Output the (x, y) coordinate of the center of the cell containing the given text.  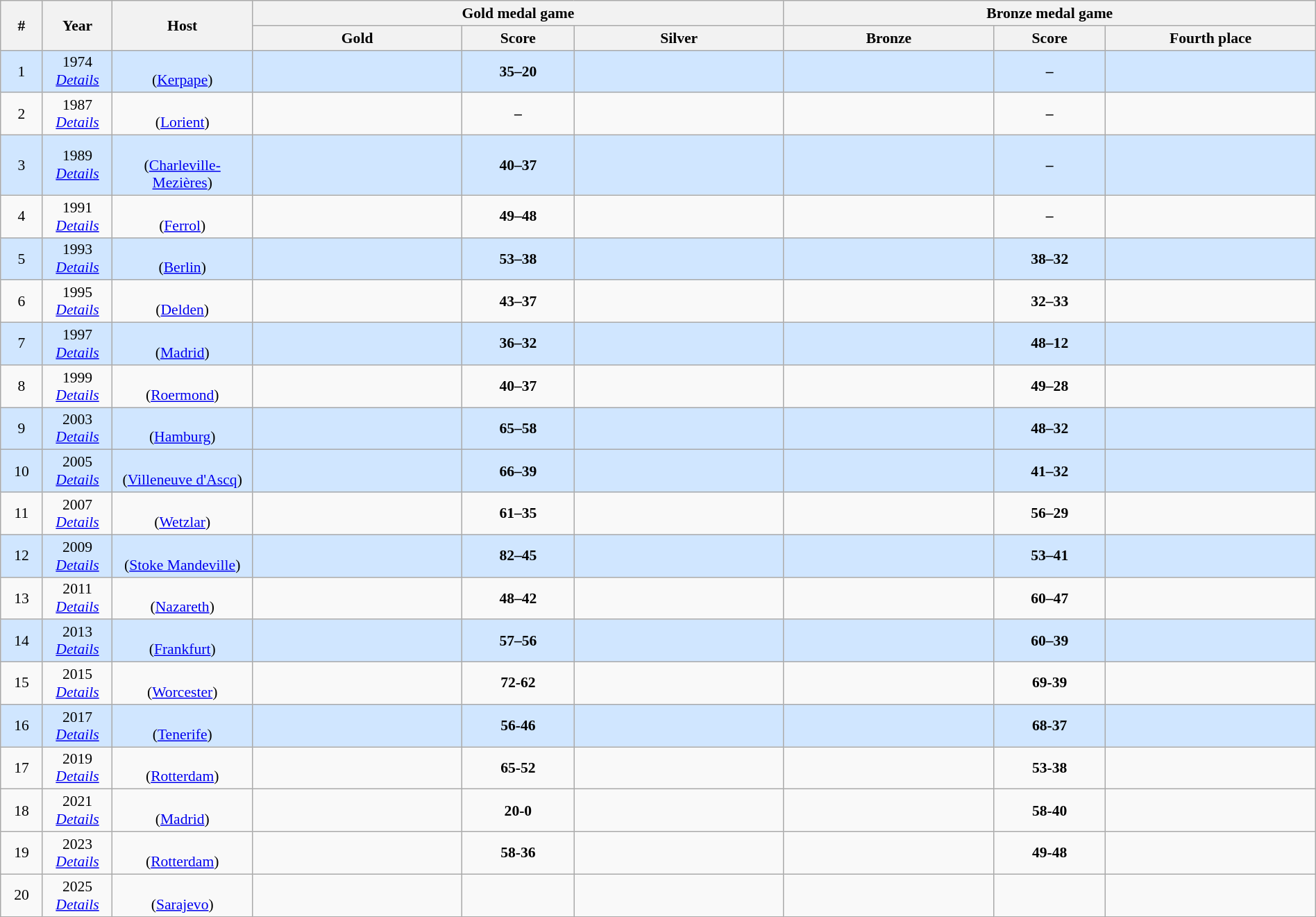
Silver (679, 38)
Bronze (888, 38)
6 (22, 301)
56-46 (518, 726)
16 (22, 726)
49-48 (1049, 852)
Fourth place (1210, 38)
2021 Details (78, 811)
(Kerpape) (183, 71)
49–28 (1049, 386)
58-36 (518, 852)
66–39 (518, 471)
Gold (357, 38)
5 (22, 258)
15 (22, 683)
(Sarajevo) (183, 895)
1995 Details (78, 301)
(Stoke Mandeville) (183, 555)
2007 Details (78, 514)
43–37 (518, 301)
1989 Details (78, 165)
2023 Details (78, 852)
32–33 (1049, 301)
13 (22, 598)
69-39 (1049, 683)
36–32 (518, 344)
57–56 (518, 641)
48–32 (1049, 429)
(Villeneuve d'Ascq) (183, 471)
38–32 (1049, 258)
3 (22, 165)
Host (183, 25)
1991 Details (78, 217)
2017 Details (78, 726)
(Charleville-Mezières) (183, 165)
82–45 (518, 555)
(Tenerife) (183, 726)
4 (22, 217)
12 (22, 555)
72-62 (518, 683)
2 (22, 114)
(Roermond) (183, 386)
41–32 (1049, 471)
18 (22, 811)
2015 Details (78, 683)
60–47 (1049, 598)
60–39 (1049, 641)
20 (22, 895)
17 (22, 768)
Bronze medal game (1049, 13)
2013 Details (78, 641)
2019 Details (78, 768)
Year (78, 25)
1993 Details (78, 258)
48–12 (1049, 344)
(Lorient) (183, 114)
2025 Details (78, 895)
53–38 (518, 258)
68-37 (1049, 726)
# (22, 25)
2011 Details (78, 598)
1 (22, 71)
8 (22, 386)
53–41 (1049, 555)
(Ferrol) (183, 217)
(Nazareth) (183, 598)
1999 Details (78, 386)
61–35 (518, 514)
1974 Details (78, 71)
19 (22, 852)
11 (22, 514)
(Worcester) (183, 683)
2005 Details (78, 471)
35–20 (518, 71)
Gold medal game (518, 13)
20-0 (518, 811)
1987 Details (78, 114)
48–42 (518, 598)
65-52 (518, 768)
10 (22, 471)
2003 Details (78, 429)
(Berlin) (183, 258)
14 (22, 641)
(Hamburg) (183, 429)
49–48 (518, 217)
(Frankfurt) (183, 641)
53-38 (1049, 768)
56–29 (1049, 514)
7 (22, 344)
65–58 (518, 429)
58-40 (1049, 811)
1997 Details (78, 344)
(Wetzlar) (183, 514)
9 (22, 429)
(Delden) (183, 301)
2009 Details (78, 555)
